Extract the (x, y) coordinate from the center of the cell holding the provided text.  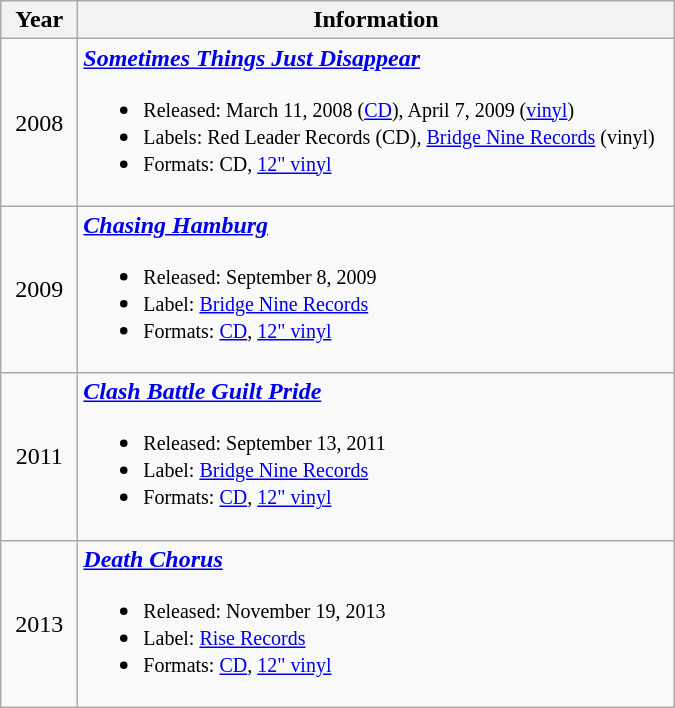
2009 (40, 290)
2011 (40, 456)
Chasing HamburgReleased: September 8, 2009Label: Bridge Nine RecordsFormats: CD, 12" vinyl (376, 290)
2013 (40, 624)
2008 (40, 122)
Death ChorusReleased: November 19, 2013Label: Rise RecordsFormats: CD, 12" vinyl (376, 624)
Information (376, 20)
Year (40, 20)
Clash Battle Guilt PrideReleased: September 13, 2011Label: Bridge Nine RecordsFormats: CD, 12" vinyl (376, 456)
